Determine the [x, y] coordinate at the center of the cell enclosing the given text.  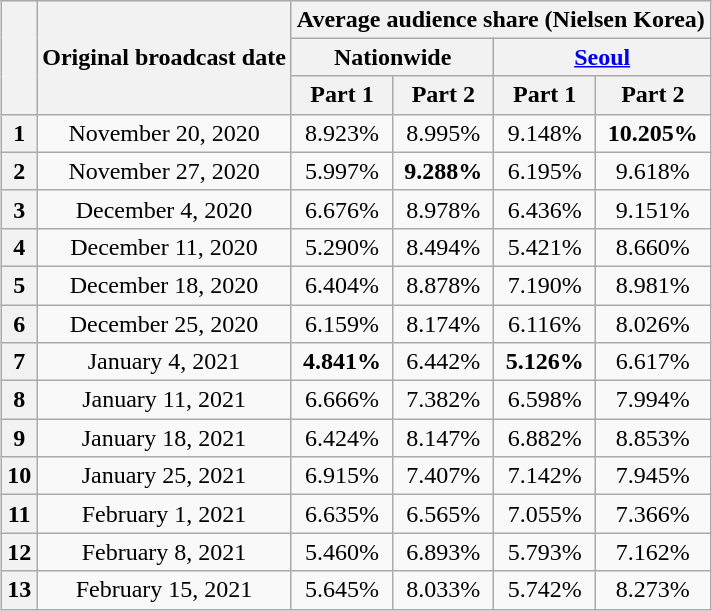
Average audience share (Nielsen Korea) [500, 19]
6.617% [652, 362]
6.159% [342, 323]
January 25, 2021 [164, 476]
Nationwide [392, 57]
5.290% [342, 247]
6.565% [444, 514]
8.273% [652, 590]
8.026% [652, 323]
11 [20, 514]
Seoul [602, 57]
January 4, 2021 [164, 362]
12 [20, 552]
February 1, 2021 [164, 514]
January 18, 2021 [164, 438]
7.055% [544, 514]
6.915% [342, 476]
6.116% [544, 323]
10.205% [652, 133]
13 [20, 590]
7.190% [544, 285]
1 [20, 133]
4.841% [342, 362]
7.162% [652, 552]
6.436% [544, 209]
8.978% [444, 209]
8.981% [652, 285]
8.878% [444, 285]
8.853% [652, 438]
6.676% [342, 209]
December 11, 2020 [164, 247]
6.635% [342, 514]
8.923% [342, 133]
9.618% [652, 171]
8.033% [444, 590]
6.404% [342, 285]
5.997% [342, 171]
10 [20, 476]
December 18, 2020 [164, 285]
November 27, 2020 [164, 171]
9.151% [652, 209]
7.366% [652, 514]
5.793% [544, 552]
8.494% [444, 247]
Original broadcast date [164, 57]
6.598% [544, 400]
8.660% [652, 247]
8.147% [444, 438]
December 4, 2020 [164, 209]
6.442% [444, 362]
9.288% [444, 171]
8 [20, 400]
2 [20, 171]
7.994% [652, 400]
7 [20, 362]
February 15, 2021 [164, 590]
8.174% [444, 323]
6.195% [544, 171]
5.421% [544, 247]
9 [20, 438]
9.148% [544, 133]
8.995% [444, 133]
7.945% [652, 476]
5 [20, 285]
5.645% [342, 590]
December 25, 2020 [164, 323]
7.407% [444, 476]
5.742% [544, 590]
7.382% [444, 400]
3 [20, 209]
6.424% [342, 438]
6.893% [444, 552]
January 11, 2021 [164, 400]
6.882% [544, 438]
6 [20, 323]
5.460% [342, 552]
February 8, 2021 [164, 552]
7.142% [544, 476]
4 [20, 247]
November 20, 2020 [164, 133]
6.666% [342, 400]
5.126% [544, 362]
